Return the (X, Y) coordinate for the center point of the cell that contains the specified text.  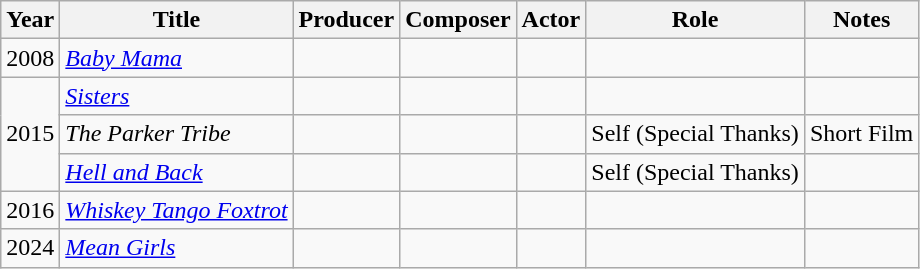
Whiskey Tango Foxtrot (176, 210)
Hell and Back (176, 172)
Baby Mama (176, 58)
Year (30, 20)
Short Film (861, 134)
Role (696, 20)
Mean Girls (176, 248)
2008 (30, 58)
2024 (30, 248)
Actor (551, 20)
Producer (346, 20)
Composer (458, 20)
Title (176, 20)
Sisters (176, 96)
2015 (30, 134)
2016 (30, 210)
Notes (861, 20)
The Parker Tribe (176, 134)
